From the cell containing the given text, extract its center point as (X, Y) coordinate. 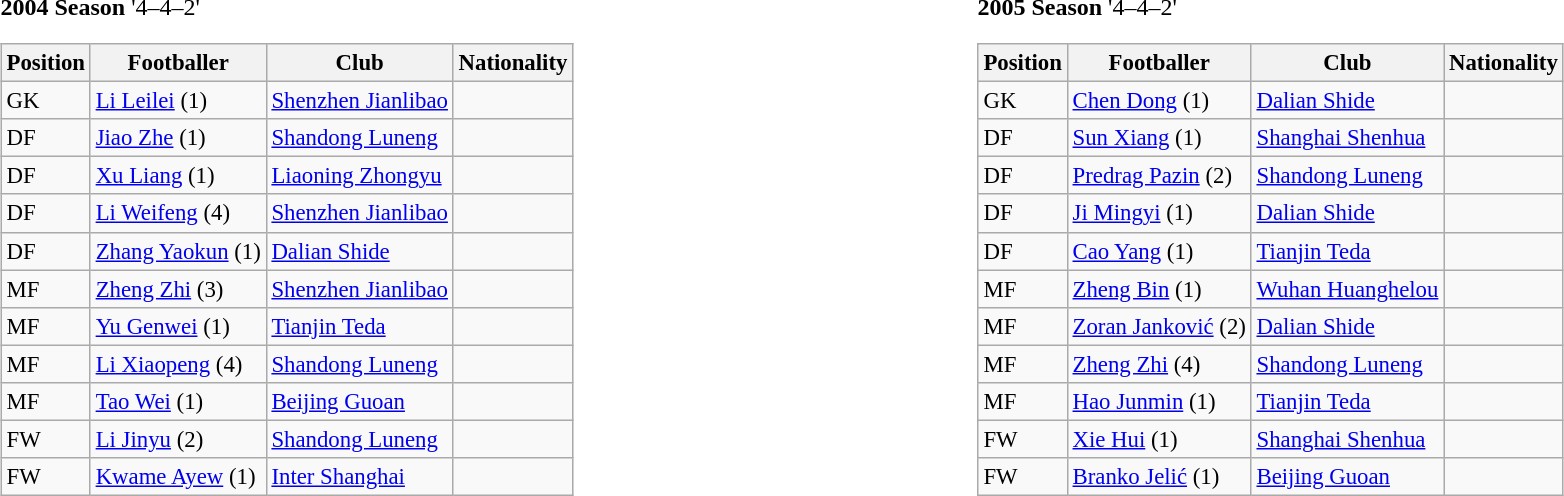
Wuhan Huanghelou (1348, 289)
Cao Yang (1) (1159, 251)
Xie Hui (1) (1159, 439)
Chen Dong (1) (1159, 101)
Li Leilei (1) (178, 101)
Predrag Pazin (2) (1159, 176)
Zheng Zhi (4) (1159, 364)
Inter Shanghai (360, 477)
Zoran Janković (2) (1159, 326)
Hao Junmin (1) (1159, 401)
Zheng Zhi (3) (178, 289)
Kwame Ayew (1) (178, 477)
Branko Jelić (1) (1159, 477)
Zheng Bin (1) (1159, 289)
Zhang Yaokun (1) (178, 251)
Ji Mingyi (1) (1159, 213)
Liaoning Zhongyu (360, 176)
Xu Liang (1) (178, 176)
Jiao Zhe (1) (178, 138)
Sun Xiang (1) (1159, 138)
Li Weifeng (4) (178, 213)
Yu Genwei (1) (178, 326)
Li Xiaopeng (4) (178, 364)
Li Jinyu (2) (178, 439)
Tao Wei (1) (178, 401)
